Detect which cell encompasses the target text, then output its (X, Y) center coordinate. 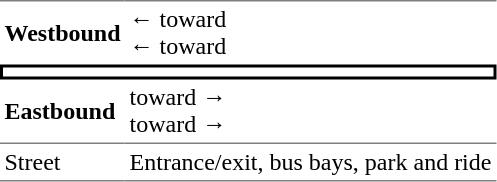
Entrance/exit, bus bays, park and ride (310, 163)
Street (62, 163)
Westbound (62, 32)
toward → toward → (310, 112)
Eastbound (62, 112)
← toward ← toward (310, 32)
